Locate the cell with the specified text and output its (x, y) center coordinate. 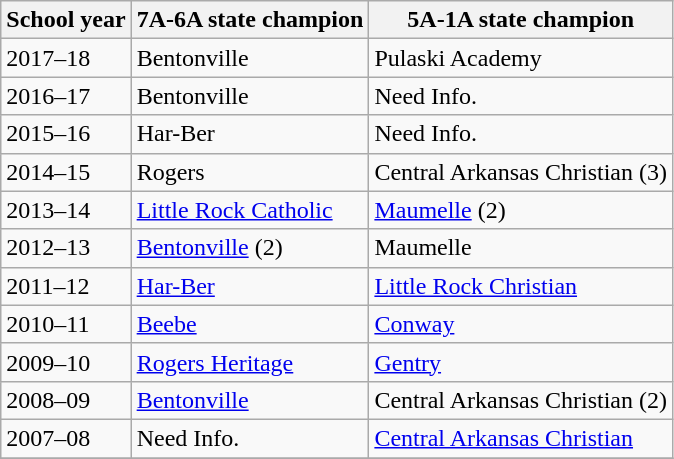
Central Arkansas Christian (521, 438)
2012–13 (66, 248)
Rogers (250, 172)
2010–11 (66, 324)
7A-6A state champion (250, 20)
5A-1A state champion (521, 20)
School year (66, 20)
Conway (521, 324)
2016–17 (66, 96)
Maumelle (521, 248)
Central Arkansas Christian (2) (521, 400)
2014–15 (66, 172)
2013–14 (66, 210)
2008–09 (66, 400)
Maumelle (2) (521, 210)
Rogers Heritage (250, 362)
Pulaski Academy (521, 58)
2015–16 (66, 134)
Little Rock Christian (521, 286)
Central Arkansas Christian (3) (521, 172)
Beebe (250, 324)
2011–12 (66, 286)
2009–10 (66, 362)
2017–18 (66, 58)
Gentry (521, 362)
2007–08 (66, 438)
Bentonville (2) (250, 248)
Little Rock Catholic (250, 210)
